Return the (x, y) coordinate for the center point of the cell that contains the specified text.  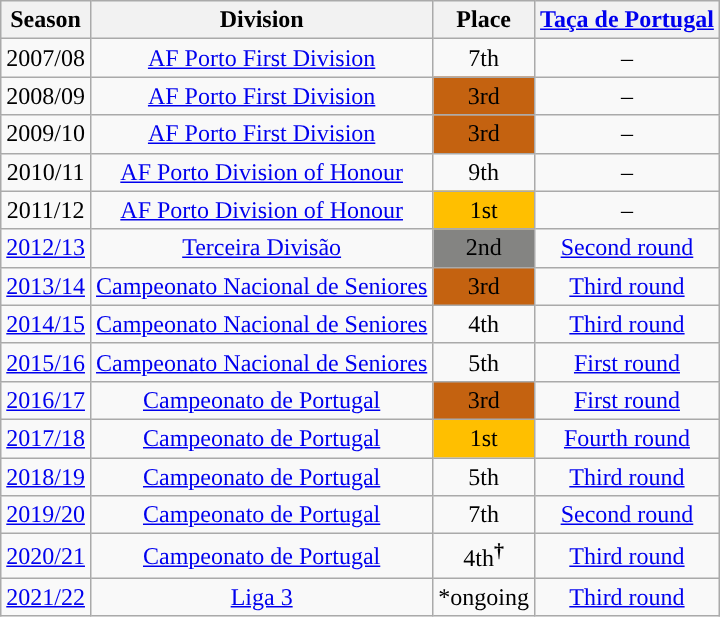
*ongoing (484, 597)
Fourth round (628, 438)
2011/12 (46, 210)
4th (484, 324)
Liga 3 (261, 597)
2016/17 (46, 400)
Division (261, 20)
2021/22 (46, 597)
2nd (484, 248)
2020/21 (46, 556)
Terceira Divisão (261, 248)
2010/11 (46, 172)
2013/14 (46, 286)
4th† (484, 556)
2019/20 (46, 515)
Taça de Portugal (628, 20)
2009/10 (46, 134)
2017/18 (46, 438)
2007/08 (46, 58)
2008/09 (46, 96)
9th (484, 172)
Place (484, 20)
2015/16 (46, 362)
Season (46, 20)
2018/19 (46, 477)
2012/13 (46, 248)
2014/15 (46, 324)
